Return (X, Y) of the center of cell containing provided text 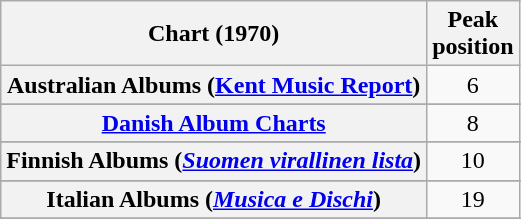
6 (473, 85)
8 (473, 123)
10 (473, 161)
19 (473, 199)
Peakposition (473, 34)
Danish Album Charts (214, 123)
Australian Albums (Kent Music Report) (214, 85)
Chart (1970) (214, 34)
Italian Albums (Musica e Dischi) (214, 199)
Finnish Albums (Suomen virallinen lista) (214, 161)
